Pinpoint the cell where the given text exists, returning its (X, Y) midpoint coordinate. 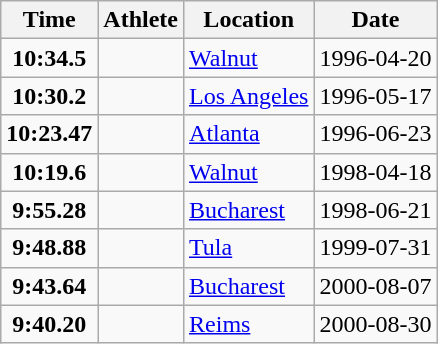
1998-06-21 (376, 210)
1998-04-18 (376, 172)
10:23.47 (50, 134)
1996-06-23 (376, 134)
Time (50, 20)
9:40.20 (50, 324)
Location (249, 20)
10:30.2 (50, 96)
Reims (249, 324)
Tula (249, 248)
9:55.28 (50, 210)
Los Angeles (249, 96)
1996-05-17 (376, 96)
Atlanta (249, 134)
Athlete (141, 20)
2000-08-30 (376, 324)
9:48.88 (50, 248)
2000-08-07 (376, 286)
9:43.64 (50, 286)
Date (376, 20)
1996-04-20 (376, 58)
1999-07-31 (376, 248)
10:19.6 (50, 172)
10:34.5 (50, 58)
